Search for the cell housing the specified text and yield its [x, y] center coordinate. 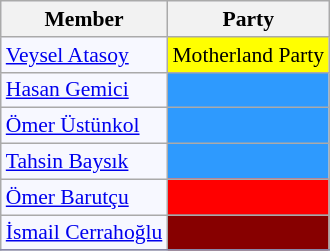
Motherland Party [248, 55]
İsmail Cerrahoğlu [84, 233]
Veysel Atasoy [84, 55]
Ömer Barutçu [84, 197]
Member [84, 19]
Tahsin Baysık [84, 162]
Party [248, 19]
Ömer Üstünkol [84, 126]
Hasan Gemici [84, 90]
